Provide the [x, y] coordinate of the cell's center where the given text is located.  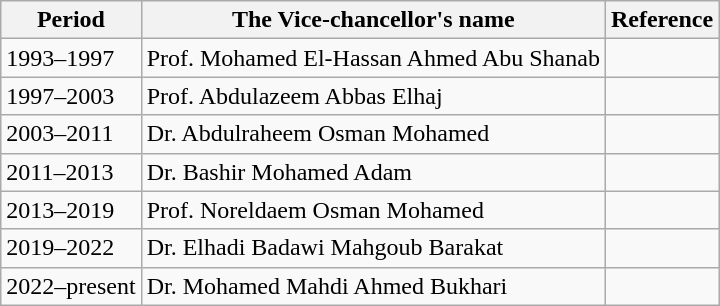
2003–2011 [71, 134]
Reference [662, 20]
Dr. Mohamed Mahdi Ahmed Bukhari [373, 286]
Dr. Elhadi Badawi Mahgoub Barakat [373, 248]
The Vice-chancellor's name [373, 20]
2013–2019 [71, 210]
Dr. Bashir Mohamed Adam [373, 172]
Prof. Abdulazeem Abbas Elhaj [373, 96]
Prof. Noreldaem Osman Mohamed [373, 210]
2019–2022 [71, 248]
Period [71, 20]
2011–2013 [71, 172]
1997–2003 [71, 96]
1993–1997 [71, 58]
Dr. Abdulraheem Osman Mohamed [373, 134]
Prof. Mohamed El-Hassan Ahmed Abu Shanab [373, 58]
2022–present [71, 286]
